For the text-containing cell, return its midpoint in [X, Y] coordinate format. 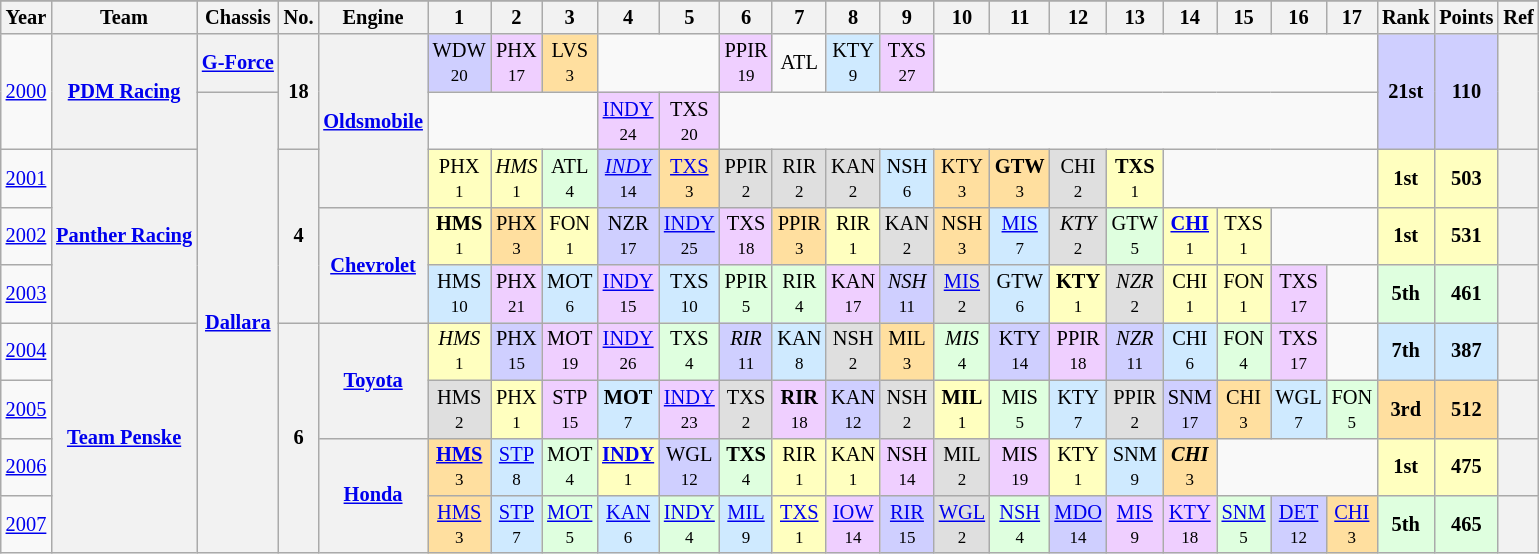
13 [1135, 17]
512 [1466, 409]
WGL12 [690, 467]
SNM9 [1135, 467]
INDY4 [690, 524]
2001 [26, 178]
RIR2 [799, 178]
INDY15 [628, 294]
HMS10 [460, 294]
11 [1020, 17]
TXS10 [690, 294]
SNM17 [1190, 409]
MIL1 [962, 409]
MIS19 [1020, 467]
CHI2 [1078, 178]
12 [1078, 17]
9 [907, 17]
HMS2 [460, 409]
Honda [372, 496]
Team Penske [124, 438]
RIR11 [746, 351]
KAN1 [853, 467]
21st [1406, 92]
TXS18 [746, 236]
2005 [26, 409]
NSH4 [1020, 524]
110 [1466, 92]
NZR2 [1135, 294]
Year [26, 17]
GTW6 [1020, 294]
GTW3 [1020, 178]
PHX21 [517, 294]
MOT5 [570, 524]
STP15 [570, 409]
Team [124, 17]
2004 [26, 351]
PPIR18 [1078, 351]
Toyota [372, 380]
PPIR5 [746, 294]
ATL [799, 63]
MOT7 [628, 409]
3 [570, 17]
ATL4 [570, 178]
INDY14 [628, 178]
Dallara [238, 322]
PHX17 [517, 63]
KAN12 [853, 409]
TXS20 [690, 121]
387 [1466, 351]
NZR17 [628, 236]
FON4 [1244, 351]
MOT4 [570, 467]
NZR11 [1135, 351]
RIR15 [907, 524]
WGL2 [962, 524]
DET12 [1299, 524]
KTY3 [962, 178]
MOT6 [570, 294]
10 [962, 17]
2 [517, 17]
2007 [26, 524]
1 [460, 17]
SNM5 [1244, 524]
7th [1406, 351]
RIR18 [799, 409]
Rank [1406, 17]
PPIR19 [746, 63]
Panther Racing [124, 236]
15 [1244, 17]
TXS3 [690, 178]
PDM Racing [124, 92]
KTY14 [1020, 351]
MOT19 [570, 351]
FON5 [1352, 409]
MIS7 [1020, 236]
16 [1299, 17]
INDY24 [628, 121]
IOW14 [853, 524]
TXS27 [907, 63]
Chassis [238, 17]
CHI6 [1190, 351]
2006 [26, 467]
KAN6 [628, 524]
G-Force [238, 63]
MIL2 [962, 467]
475 [1466, 467]
MIS4 [962, 351]
2002 [26, 236]
STP7 [517, 524]
MIL3 [907, 351]
STP8 [517, 467]
MIS9 [1135, 524]
3rd [1406, 409]
KAN17 [853, 294]
465 [1466, 524]
2000 [26, 92]
2003 [26, 294]
Ref [1518, 17]
NSH6 [907, 178]
503 [1466, 178]
8 [853, 17]
No. [299, 17]
5 [690, 17]
531 [1466, 236]
NSH11 [907, 294]
KTY18 [1190, 524]
PHX15 [517, 351]
18 [299, 92]
KTY2 [1078, 236]
Points [1466, 17]
KTY7 [1078, 409]
NSH14 [907, 467]
LVS3 [570, 63]
7 [799, 17]
WGL7 [1299, 409]
KAN8 [799, 351]
WDW20 [460, 63]
Oldsmobile [372, 120]
Engine [372, 17]
MIS5 [1020, 409]
RIR4 [799, 294]
INDY1 [628, 467]
MDO14 [1078, 524]
INDY26 [628, 351]
KTY9 [853, 63]
MIS2 [962, 294]
TXS2 [746, 409]
PPIR3 [799, 236]
INDY23 [690, 409]
461 [1466, 294]
MIL9 [746, 524]
GTW5 [1135, 236]
INDY25 [690, 236]
14 [1190, 17]
17 [1352, 17]
NSH3 [962, 236]
Chevrolet [372, 264]
PHX3 [517, 236]
